Capture the cell that displays the provided text and extract its (x, y) central coordinate. 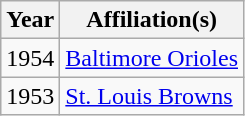
Affiliation(s) (152, 20)
Baltimore Orioles (152, 58)
1953 (30, 96)
1954 (30, 58)
Year (30, 20)
St. Louis Browns (152, 96)
